From the cell containing the given text, extract its center point as (x, y) coordinate. 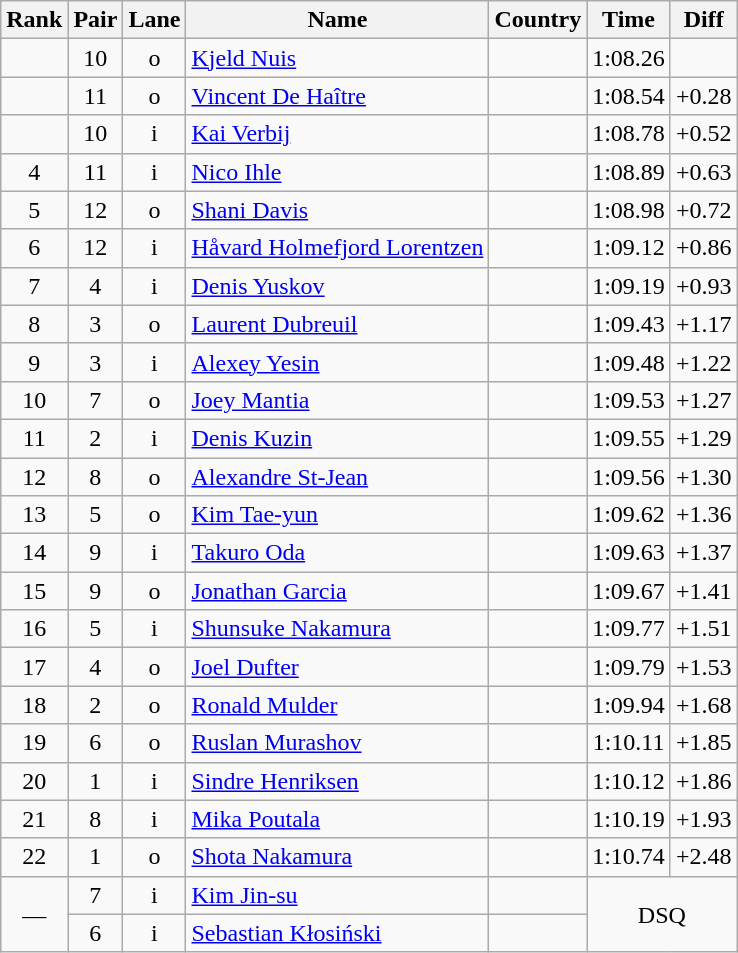
14 (34, 553)
Denis Kuzin (338, 438)
+1.30 (704, 477)
1:09.67 (629, 591)
Denis Yuskov (338, 286)
1:08.54 (629, 96)
+1.27 (704, 400)
Rank (34, 20)
+1.86 (704, 781)
1:10.11 (629, 743)
Shota Nakamura (338, 857)
Nico Ihle (338, 172)
18 (34, 705)
+1.37 (704, 553)
Shunsuke Nakamura (338, 629)
Vincent De Haître (338, 96)
21 (34, 819)
1:09.48 (629, 362)
15 (34, 591)
17 (34, 667)
DSQ (662, 914)
+0.63 (704, 172)
Kai Verbij (338, 134)
Kim Tae-yun (338, 515)
1:09.12 (629, 248)
+1.53 (704, 667)
1:09.63 (629, 553)
+1.22 (704, 362)
Lane (154, 20)
Pair (96, 20)
1:09.53 (629, 400)
Shani Davis (338, 210)
1:08.78 (629, 134)
Joey Mantia (338, 400)
— (34, 914)
1:08.26 (629, 58)
1:09.55 (629, 438)
1:10.74 (629, 857)
1:09.94 (629, 705)
+1.85 (704, 743)
+1.29 (704, 438)
+1.41 (704, 591)
+0.52 (704, 134)
Kim Jin-su (338, 895)
Time (629, 20)
19 (34, 743)
+1.36 (704, 515)
+2.48 (704, 857)
13 (34, 515)
Sebastian Kłosiński (338, 933)
+0.86 (704, 248)
1:08.89 (629, 172)
Laurent Dubreuil (338, 324)
Jonathan Garcia (338, 591)
Name (338, 20)
+0.93 (704, 286)
Sindre Henriksen (338, 781)
1:10.12 (629, 781)
+0.28 (704, 96)
16 (34, 629)
1:10.19 (629, 819)
+1.51 (704, 629)
1:09.56 (629, 477)
1:08.98 (629, 210)
1:09.19 (629, 286)
20 (34, 781)
Alexey Yesin (338, 362)
1:09.79 (629, 667)
1:09.77 (629, 629)
1:09.62 (629, 515)
Ruslan Murashov (338, 743)
22 (34, 857)
Country (538, 20)
Diff (704, 20)
Mika Poutala (338, 819)
+0.72 (704, 210)
+1.93 (704, 819)
Ronald Mulder (338, 705)
+1.68 (704, 705)
Håvard Holmefjord Lorentzen (338, 248)
Joel Dufter (338, 667)
Takuro Oda (338, 553)
1:09.43 (629, 324)
+1.17 (704, 324)
Kjeld Nuis (338, 58)
Alexandre St-Jean (338, 477)
